Return (X, Y) of the center of cell containing provided text 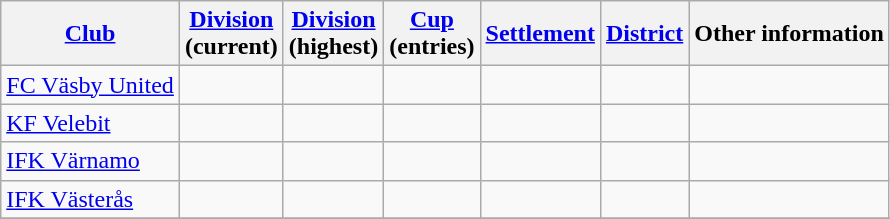
Other information (790, 34)
FC Väsby United (90, 85)
KF Velebit (90, 123)
Division (current) (231, 34)
Cup (entries) (432, 34)
IFK Värnamo (90, 161)
District (644, 34)
IFK Västerås (90, 199)
Division (highest) (333, 34)
Club (90, 34)
Settlement (540, 34)
